Capture the cell that displays the provided text and extract its [x, y] central coordinate. 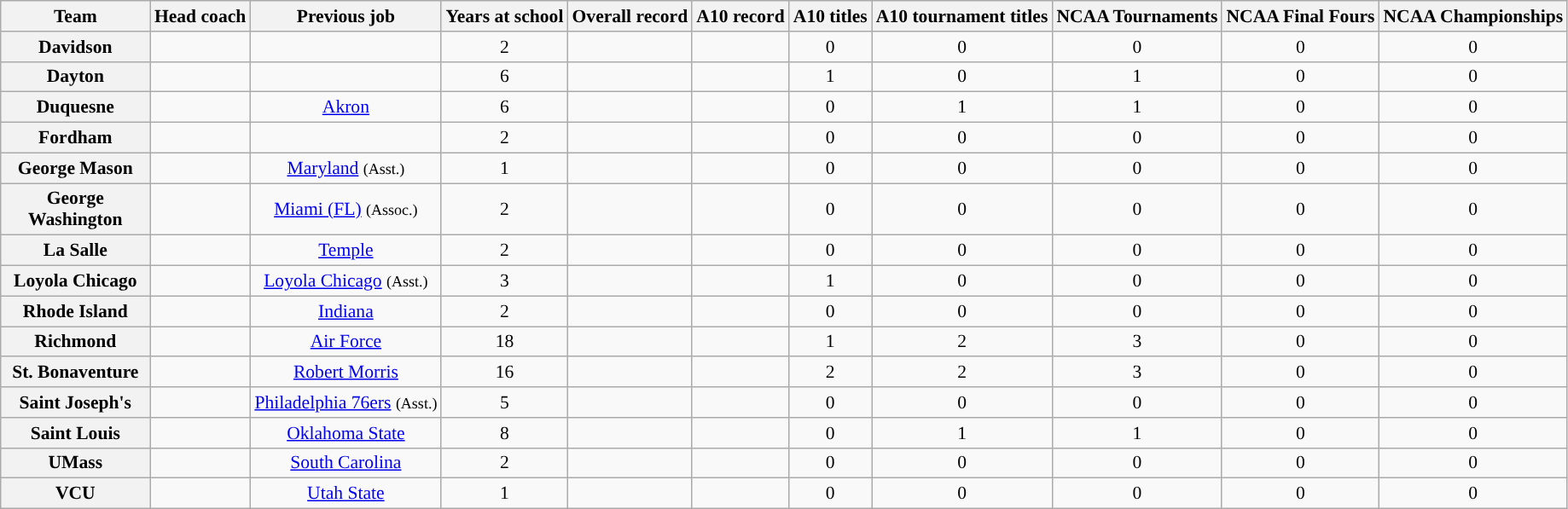
Fordham [75, 138]
Akron [346, 107]
A10 titles [831, 16]
La Salle [75, 251]
Indiana [346, 311]
Duquesne [75, 107]
NCAA Final Fours [1300, 16]
Years at school [504, 16]
South Carolina [346, 463]
5 [504, 402]
Philadelphia 76ers (Asst.) [346, 402]
NCAA Championships [1472, 16]
Davidson [75, 47]
Team [75, 16]
A10 tournament titles [962, 16]
8 [504, 433]
Rhode Island [75, 311]
VCU [75, 494]
NCAA Tournaments [1136, 16]
George Washington [75, 210]
Head coach [200, 16]
Utah State [346, 494]
George Mason [75, 168]
Overall record [630, 16]
Dayton [75, 77]
Air Force [346, 342]
A10 record [740, 16]
Previous job [346, 16]
Saint Louis [75, 433]
UMass [75, 463]
St. Bonaventure [75, 373]
Oklahoma State [346, 433]
Loyola Chicago [75, 281]
Loyola Chicago (Asst.) [346, 281]
Temple [346, 251]
16 [504, 373]
18 [504, 342]
Saint Joseph's [75, 402]
Robert Morris [346, 373]
Maryland (Asst.) [346, 168]
Miami (FL) (Assoc.) [346, 210]
Richmond [75, 342]
